Search for the cell housing the specified text and yield its (x, y) center coordinate. 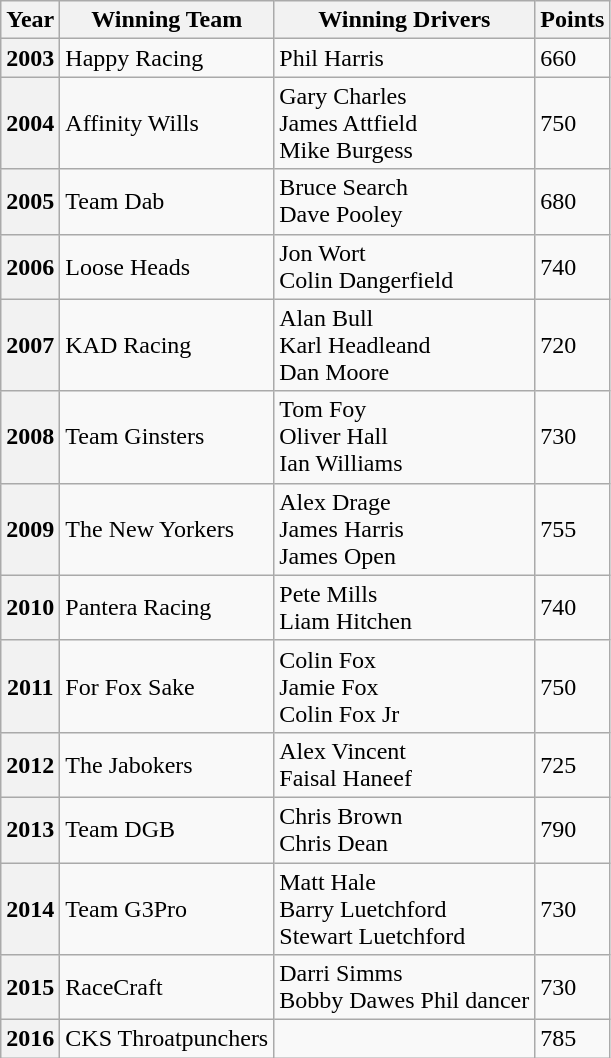
2005 (30, 202)
Bruce SearchDave Pooley (404, 202)
Phil Harris (404, 58)
790 (572, 830)
Darri SimmsBobby Dawes Phil dancer (404, 988)
Team Ginsters (167, 437)
2003 (30, 58)
Affinity Wills (167, 123)
Chris BrownChris Dean (404, 830)
Year (30, 20)
2014 (30, 908)
755 (572, 529)
2012 (30, 764)
Alan BullKarl HeadleandDan Moore (404, 345)
2004 (30, 123)
2007 (30, 345)
2016 (30, 1039)
Points (572, 20)
2010 (30, 608)
Jon WortColin Dangerfield (404, 266)
2013 (30, 830)
Pete MillsLiam Hitchen (404, 608)
Matt HaleBarry LuetchfordStewart Luetchford (404, 908)
Tom FoyOliver HallIan Williams (404, 437)
Winning Drivers (404, 20)
720 (572, 345)
2009 (30, 529)
Loose Heads (167, 266)
725 (572, 764)
Happy Racing (167, 58)
Gary CharlesJames AttfieldMike Burgess (404, 123)
The Jabokers (167, 764)
2011 (30, 686)
RaceCraft (167, 988)
660 (572, 58)
2008 (30, 437)
680 (572, 202)
Winning Team (167, 20)
2006 (30, 266)
Alex VincentFaisal Haneef (404, 764)
For Fox Sake (167, 686)
KAD Racing (167, 345)
Team Dab (167, 202)
CKS Throatpunchers (167, 1039)
Alex DrageJames HarrisJames Open (404, 529)
Team DGB (167, 830)
Team G3Pro (167, 908)
2015 (30, 988)
Pantera Racing (167, 608)
785 (572, 1039)
The New Yorkers (167, 529)
Colin FoxJamie FoxColin Fox Jr (404, 686)
